For the text-containing cell, return its midpoint in [X, Y] coordinate format. 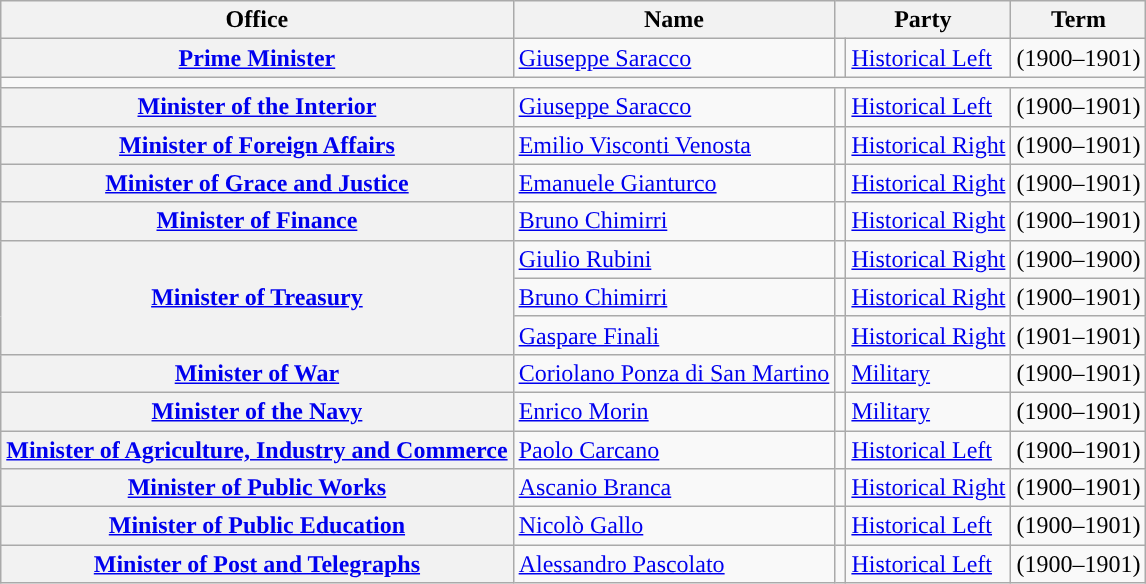
Enrico Morin [674, 411]
Minister of Public Education [257, 526]
Minister of Agriculture, Industry and Commerce [257, 449]
Emilio Visconti Venosta [674, 145]
Gaspare Finali [674, 335]
Emanuele Gianturco [674, 183]
Party [923, 20]
Alessandro Pascolato [674, 564]
Office [257, 20]
Minister of Foreign Affairs [257, 145]
Giulio Rubini [674, 259]
Minister of Finance [257, 221]
Nicolò Gallo [674, 526]
(1900–1900) [1078, 259]
Minister of the Navy [257, 411]
Ascanio Branca [674, 488]
Name [674, 20]
Prime Minister [257, 58]
Coriolano Ponza di San Martino [674, 373]
Term [1078, 20]
Minister of Grace and Justice [257, 183]
Minister of Post and Telegraphs [257, 564]
Minister of Treasury [257, 297]
Minister of War [257, 373]
(1901–1901) [1078, 335]
Minister of the Interior [257, 107]
Minister of Public Works [257, 488]
Paolo Carcano [674, 449]
